Detect which cell encompasses the target text, then output its [X, Y] center coordinate. 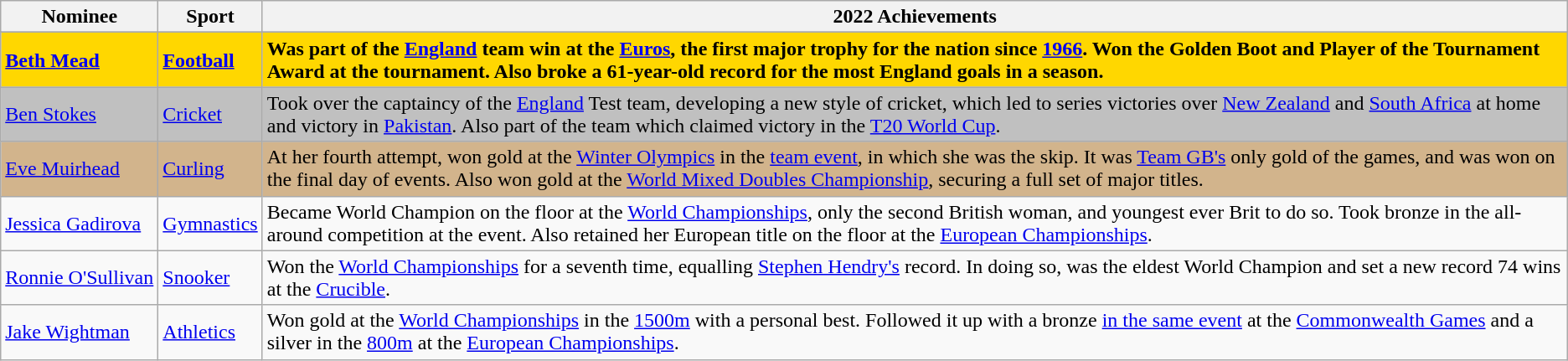
Nominee [80, 17]
Athletics [210, 332]
Beth Mead [80, 60]
Sport [210, 17]
Ronnie O'Sullivan [80, 278]
Football [210, 60]
Eve Muirhead [80, 169]
Ben Stokes [80, 114]
Snooker [210, 278]
Gymnastics [210, 223]
Jessica Gadirova [80, 223]
Curling [210, 169]
Cricket [210, 114]
Jake Wightman [80, 332]
2022 Achievements [915, 17]
